Return the (x, y) coordinate for the center point of the cell that contains the specified text.  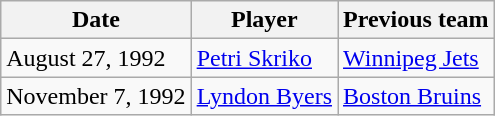
August 27, 1992 (96, 58)
Lyndon Byers (264, 96)
November 7, 1992 (96, 96)
Previous team (416, 20)
Boston Bruins (416, 96)
Winnipeg Jets (416, 58)
Petri Skriko (264, 58)
Player (264, 20)
Date (96, 20)
